Return the [x, y] coordinate for the center point of the cell that contains the specified text.  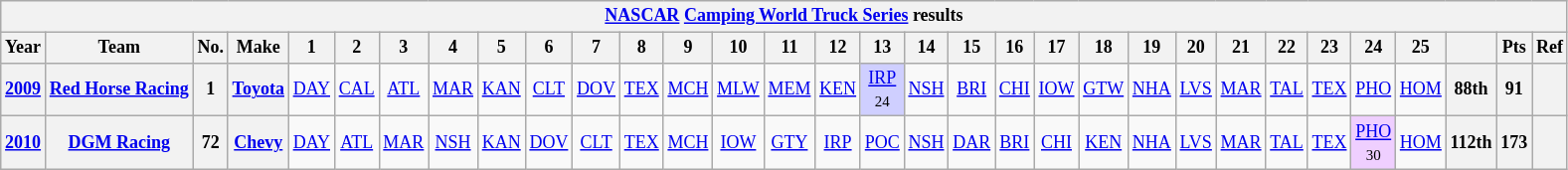
2 [356, 48]
2009 [24, 89]
91 [1514, 89]
23 [1329, 48]
NASCAR Camping World Truck Series results [784, 16]
18 [1104, 48]
13 [882, 48]
5 [501, 48]
14 [927, 48]
22 [1287, 48]
DGM Racing [119, 143]
Ref [1550, 48]
72 [211, 143]
IRP [838, 143]
8 [641, 48]
17 [1056, 48]
24 [1374, 48]
12 [838, 48]
GTY [789, 143]
IRP24 [882, 89]
PHO [1374, 89]
MLW [738, 89]
7 [597, 48]
Pts [1514, 48]
16 [1014, 48]
25 [1422, 48]
Red Horse Racing [119, 89]
21 [1241, 48]
88th [1472, 89]
6 [549, 48]
11 [789, 48]
GTW [1104, 89]
Chevy [259, 143]
19 [1152, 48]
173 [1514, 143]
Toyota [259, 89]
No. [211, 48]
15 [972, 48]
DAR [972, 143]
20 [1195, 48]
POC [882, 143]
112th [1472, 143]
Year [24, 48]
PHO30 [1374, 143]
Team [119, 48]
10 [738, 48]
9 [688, 48]
3 [404, 48]
4 [453, 48]
Make [259, 48]
CAL [356, 89]
MEM [789, 89]
2010 [24, 143]
